From the cell containing the given text, extract its center point as [X, Y] coordinate. 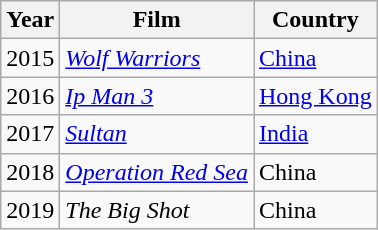
2017 [30, 134]
Sultan [157, 134]
2019 [30, 210]
The Big Shot [157, 210]
Hong Kong [316, 96]
2016 [30, 96]
Film [157, 20]
Wolf Warriors [157, 58]
2018 [30, 172]
Year [30, 20]
India [316, 134]
Operation Red Sea [157, 172]
2015 [30, 58]
Ip Man 3 [157, 96]
Country [316, 20]
